Identify which cell holds the provided text, then report its [x, y] central coordinate. 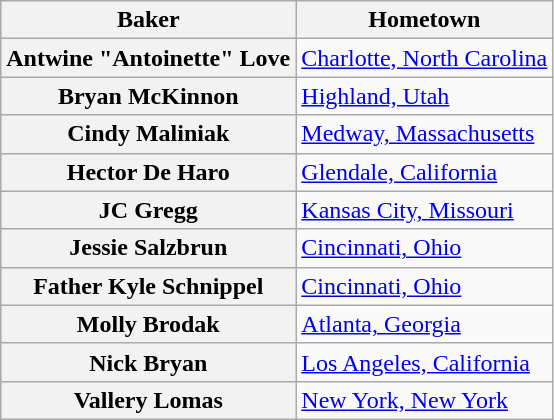
Glendale, California [424, 172]
Nick Bryan [148, 362]
Cindy Maliniak [148, 134]
Antwine "Antoinette" Love [148, 58]
Atlanta, Georgia [424, 324]
Baker [148, 20]
Hometown [424, 20]
Los Angeles, California [424, 362]
New York, New York [424, 400]
JC Gregg [148, 210]
Kansas City, Missouri [424, 210]
Highland, Utah [424, 96]
Vallery Lomas [148, 400]
Charlotte, North Carolina [424, 58]
Jessie Salzbrun [148, 248]
Hector De Haro [148, 172]
Medway, Massachusetts [424, 134]
Father Kyle Schnippel [148, 286]
Molly Brodak [148, 324]
Bryan McKinnon [148, 96]
